Find where the given text appears and provide that cell's center as [X, Y] coordinate. 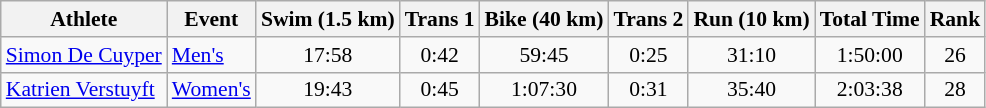
17:58 [328, 55]
0:31 [648, 90]
Athlete [84, 19]
Katrien Verstuyft [84, 90]
2:03:38 [870, 90]
Total Time [870, 19]
1:50:00 [870, 55]
35:40 [751, 90]
0:25 [648, 55]
Trans 1 [440, 19]
26 [956, 55]
0:45 [440, 90]
Bike (40 km) [544, 19]
0:42 [440, 55]
Trans 2 [648, 19]
Event [212, 19]
59:45 [544, 55]
Rank [956, 19]
Men's [212, 55]
1:07:30 [544, 90]
Run (10 km) [751, 19]
Women's [212, 90]
Simon De Cuyper [84, 55]
31:10 [751, 55]
19:43 [328, 90]
28 [956, 90]
Swim (1.5 km) [328, 19]
